Pinpoint the cell where the given text exists, returning its (x, y) midpoint coordinate. 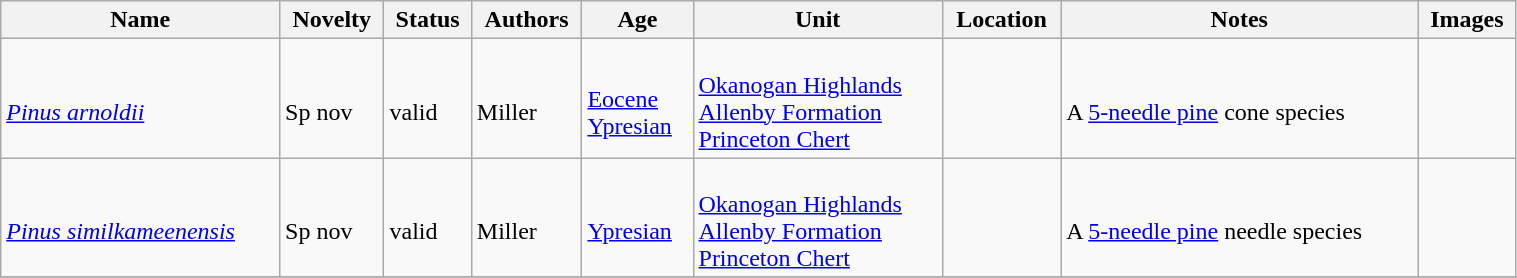
Notes (1240, 20)
Unit (818, 20)
Images (1467, 20)
EoceneYpresian (638, 98)
Novelty (332, 20)
Name (140, 20)
Age (638, 20)
A 5-needle pine needle species (1240, 218)
A 5-needle pine cone species (1240, 98)
Pinus similkameenensis (140, 218)
Pinus arnoldii (140, 98)
Location (1001, 20)
Authors (526, 20)
Status (428, 20)
Ypresian (638, 218)
